Locate the cell with the specified text and output its [x, y] center coordinate. 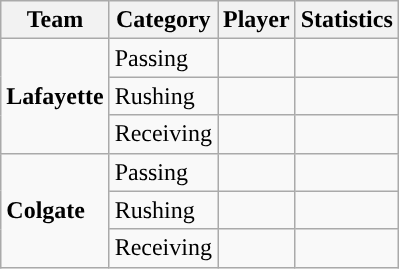
Player [257, 20]
Colgate [55, 210]
Team [55, 20]
Lafayette [55, 96]
Statistics [346, 20]
Category [163, 20]
